Identify which cell holds the provided text, then report its (x, y) central coordinate. 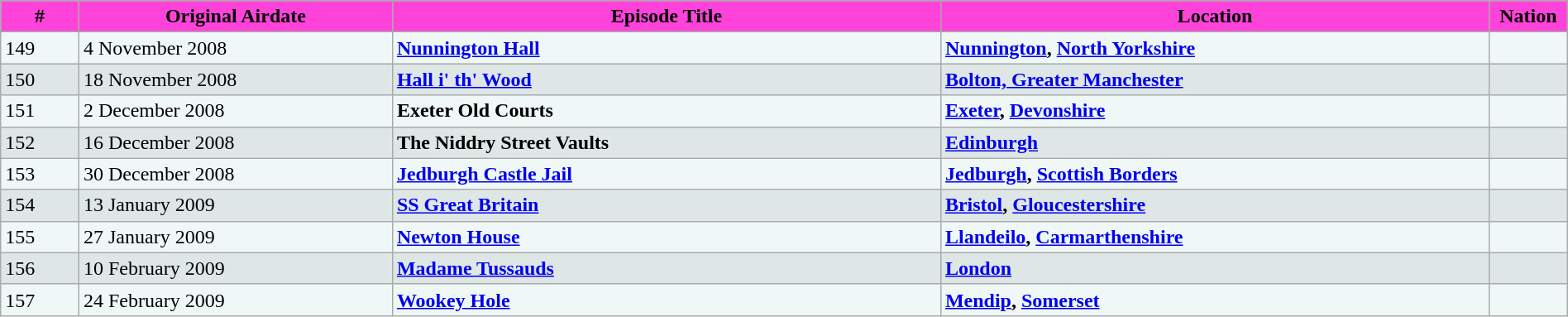
Edinburgh (1214, 142)
The Niddry Street Vaults (667, 142)
13 January 2009 (235, 205)
152 (40, 142)
Jedburgh Castle Jail (667, 174)
30 December 2008 (235, 174)
4 November 2008 (235, 48)
150 (40, 79)
Jedburgh, Scottish Borders (1214, 174)
153 (40, 174)
# (40, 17)
2 December 2008 (235, 111)
Llandeilo, Carmarthenshire (1214, 237)
16 December 2008 (235, 142)
Bristol, Gloucestershire (1214, 205)
154 (40, 205)
Exeter Old Courts (667, 111)
Newton House (667, 237)
Wookey Hole (667, 300)
156 (40, 268)
Mendip, Somerset (1214, 300)
27 January 2009 (235, 237)
London (1214, 268)
157 (40, 300)
Episode Title (667, 17)
Bolton, Greater Manchester (1214, 79)
155 (40, 237)
Exeter, Devonshire (1214, 111)
Nation (1528, 17)
SS Great Britain (667, 205)
10 February 2009 (235, 268)
151 (40, 111)
Madame Tussauds (667, 268)
Location (1214, 17)
149 (40, 48)
18 November 2008 (235, 79)
24 February 2009 (235, 300)
Nunnington, North Yorkshire (1214, 48)
Nunnington Hall (667, 48)
Original Airdate (235, 17)
Hall i' th' Wood (667, 79)
